Locate the cell with the specified text and output its [x, y] center coordinate. 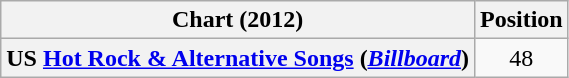
Position [521, 20]
48 [521, 58]
Chart (2012) [238, 20]
US Hot Rock & Alternative Songs (Billboard) [238, 58]
